Find where the given text appears and provide that cell's center as [x, y] coordinate. 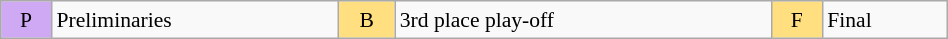
B [367, 20]
Preliminaries [196, 20]
P [26, 20]
3rd place play-off [584, 20]
Final [884, 20]
F [796, 20]
